For the text-containing cell, return its midpoint in [X, Y] coordinate format. 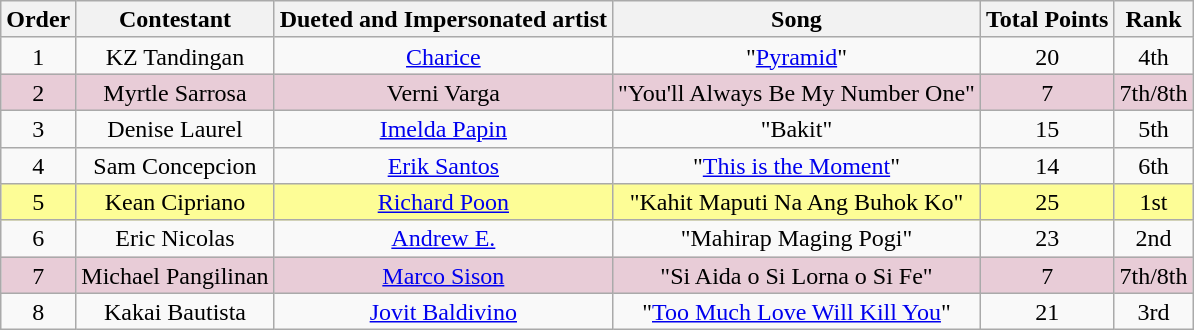
Myrtle Sarrosa [175, 92]
Richard Poon [443, 202]
23 [1047, 238]
"Kahit Maputi Na Ang Buhok Ko" [797, 202]
5th [1154, 128]
Sam Concepcion [175, 166]
Denise Laurel [175, 128]
"Si Aida o Si Lorna o Si Fe" [797, 276]
2 [38, 92]
Imelda Papin [443, 128]
4 [38, 166]
1st [1154, 202]
3rd [1154, 312]
6th [1154, 166]
Contestant [175, 20]
5 [38, 202]
Kean Cipriano [175, 202]
8 [38, 312]
20 [1047, 56]
Jovit Baldivino [443, 312]
4th [1154, 56]
Michael Pangilinan [175, 276]
Andrew E. [443, 238]
"Too Much Love Will Kill You" [797, 312]
Erik Santos [443, 166]
Verni Varga [443, 92]
15 [1047, 128]
14 [1047, 166]
"You'll Always Be My Number One" [797, 92]
Song [797, 20]
Total Points [1047, 20]
Rank [1154, 20]
Eric Nicolas [175, 238]
Charice [443, 56]
25 [1047, 202]
Marco Sison [443, 276]
"This is the Moment" [797, 166]
"Bakit" [797, 128]
KZ Tandingan [175, 56]
21 [1047, 312]
2nd [1154, 238]
"Mahirap Maging Pogi" [797, 238]
1 [38, 56]
3 [38, 128]
Order [38, 20]
Kakai Bautista [175, 312]
"Pyramid" [797, 56]
Dueted and Impersonated artist [443, 20]
6 [38, 238]
